Pinpoint the cell where the given text exists, returning its (x, y) midpoint coordinate. 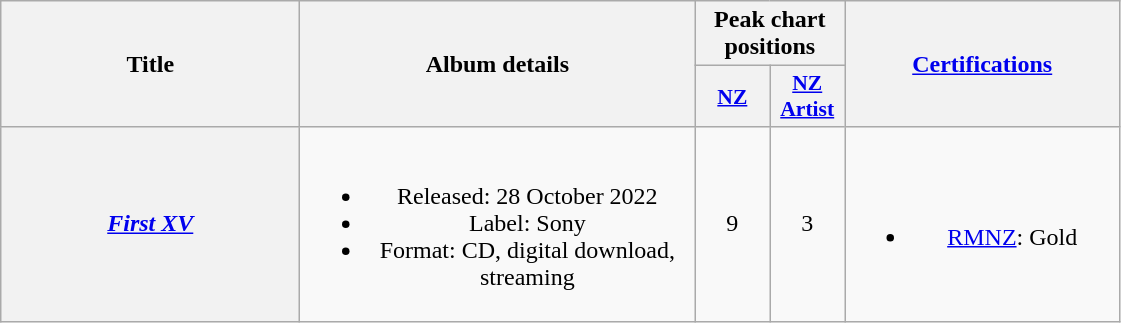
3 (808, 224)
First XV (150, 224)
Released: 28 October 2022Label: SonyFormat: CD, digital download, streaming (498, 224)
Album details (498, 64)
Peak chart positions (770, 34)
9 (732, 224)
Title (150, 64)
NZArtist (808, 96)
Certifications (982, 64)
NZ (732, 96)
RMNZ: Gold (982, 224)
